Find where the given text appears and provide that cell's center as [X, Y] coordinate. 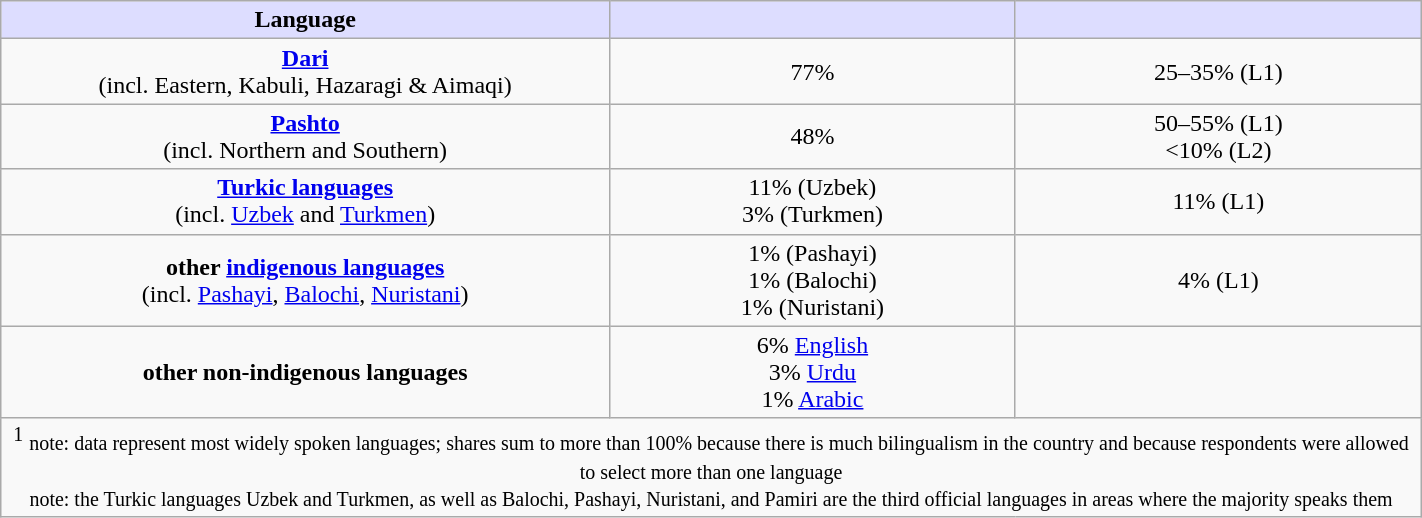
Pashto(incl. Northern and Southern) [306, 136]
6% English3% Urdu1% Arabic [813, 372]
other indigenous languages(incl. Pashayi, Balochi, Nuristani) [306, 280]
11% (Uzbek)3% (Turkmen) [813, 202]
other non-indigenous languages [306, 372]
48% [813, 136]
1% (Pashayi)1% (Balochi)1% (Nuristani) [813, 280]
11% (L1) [1218, 202]
77% [813, 72]
Turkic languages(incl. Uzbek and Turkmen) [306, 202]
50–55% (L1)<10% (L2) [1218, 136]
25–35% (L1) [1218, 72]
Dari(incl. Eastern, Kabuli, Hazaragi & Aimaqi) [306, 72]
4% (L1) [1218, 280]
Language [306, 20]
